For the text-containing cell, return its midpoint in [x, y] coordinate format. 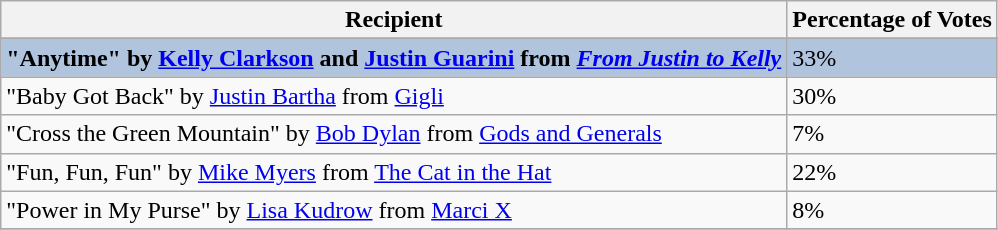
"Baby Got Back" by Justin Bartha from Gigli [394, 96]
8% [892, 210]
Percentage of Votes [892, 20]
Recipient [394, 20]
"Anytime" by Kelly Clarkson and Justin Guarini from From Justin to Kelly [394, 58]
33% [892, 58]
"Power in My Purse" by Lisa Kudrow from Marci X [394, 210]
"Cross the Green Mountain" by Bob Dylan from Gods and Generals [394, 134]
7% [892, 134]
22% [892, 172]
30% [892, 96]
"Fun, Fun, Fun" by Mike Myers from The Cat in the Hat [394, 172]
